Search for the cell housing the specified text and yield its (x, y) center coordinate. 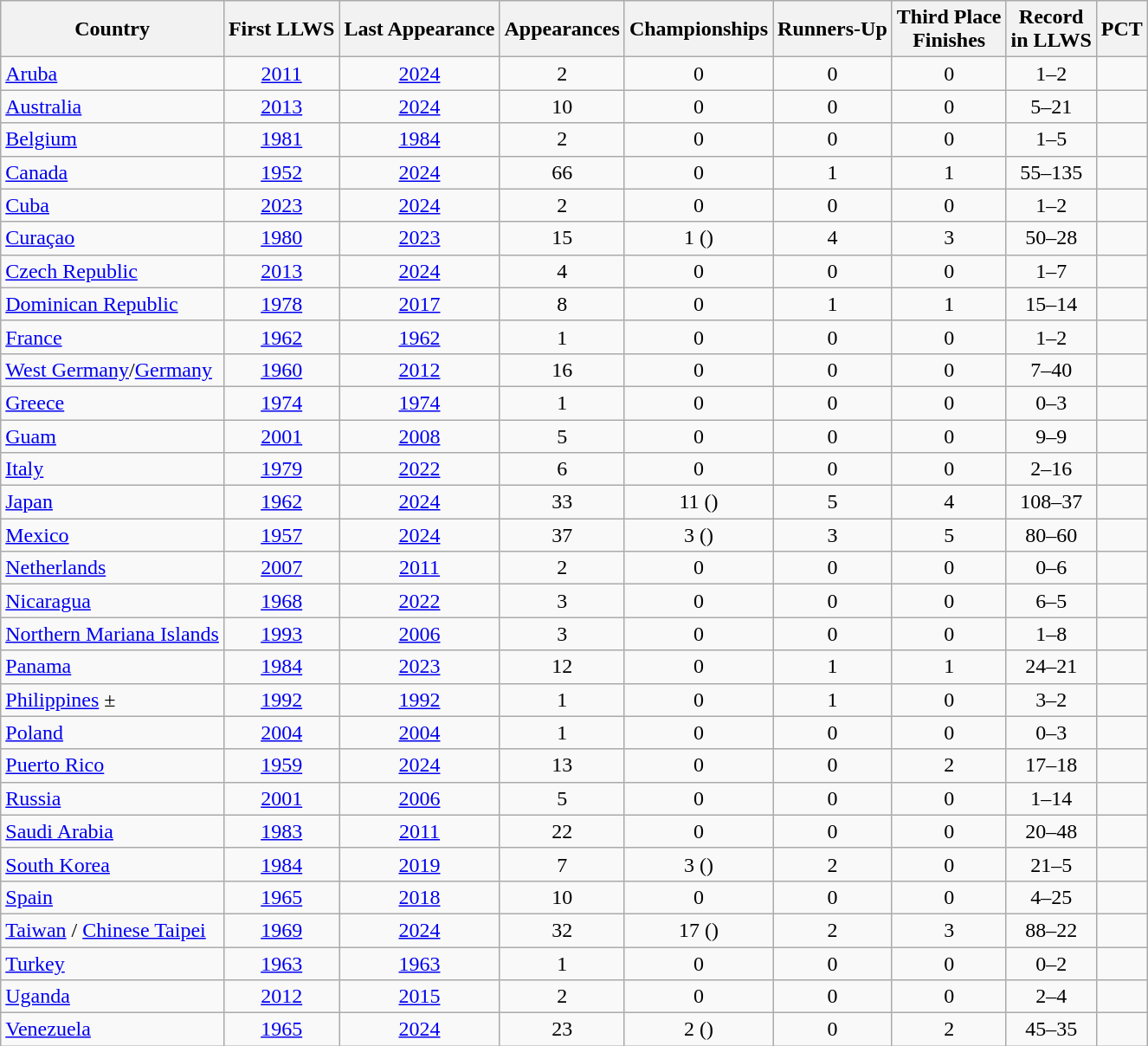
5–21 (1051, 107)
PCT (1122, 29)
Panama (113, 667)
1981 (281, 139)
Third PlaceFinishes (949, 29)
2015 (419, 997)
Uganda (113, 997)
32 (562, 930)
2–16 (1051, 469)
1959 (281, 765)
Championships (698, 29)
2007 (281, 568)
23 (562, 1030)
Belgium (113, 139)
1968 (281, 601)
Mexico (113, 535)
45–35 (1051, 1030)
Country (113, 29)
1952 (281, 172)
Northern Mariana Islands (113, 634)
17–18 (1051, 765)
1969 (281, 930)
First LLWS (281, 29)
Runners-Up (833, 29)
1–5 (1051, 139)
Cuba (113, 205)
Greece (113, 403)
12 (562, 667)
Turkey (113, 964)
1960 (281, 370)
Australia (113, 107)
Aruba (113, 74)
11 () (698, 502)
Curaçao (113, 238)
50–28 (1051, 238)
15 (562, 238)
17 () (698, 930)
21–5 (1051, 864)
1983 (281, 831)
Canada (113, 172)
108–37 (1051, 502)
8 (562, 304)
3–2 (1051, 700)
Last Appearance (419, 29)
1–14 (1051, 798)
2–4 (1051, 997)
Saudi Arabia (113, 831)
1–7 (1051, 271)
Russia (113, 798)
80–60 (1051, 535)
0–6 (1051, 568)
9–9 (1051, 436)
1980 (281, 238)
66 (562, 172)
55–135 (1051, 172)
Japan (113, 502)
Puerto Rico (113, 765)
1–8 (1051, 634)
6–5 (1051, 601)
0–2 (1051, 964)
24–21 (1051, 667)
2008 (419, 436)
7 (562, 864)
13 (562, 765)
37 (562, 535)
Spain (113, 897)
1978 (281, 304)
Czech Republic (113, 271)
Poland (113, 733)
2018 (419, 897)
Guam (113, 436)
33 (562, 502)
1993 (281, 634)
Appearances (562, 29)
1979 (281, 469)
Dominican Republic (113, 304)
2019 (419, 864)
2 () (698, 1030)
Italy (113, 469)
20–48 (1051, 831)
West Germany/Germany (113, 370)
1 () (698, 238)
Philippines ± (113, 700)
22 (562, 831)
4–25 (1051, 897)
7–40 (1051, 370)
France (113, 337)
6 (562, 469)
Recordin LLWS (1051, 29)
Nicaragua (113, 601)
Taiwan / Chinese Taipei (113, 930)
Netherlands (113, 568)
88–22 (1051, 930)
2017 (419, 304)
Venezuela (113, 1030)
16 (562, 370)
15–14 (1051, 304)
South Korea (113, 864)
1957 (281, 535)
